Detect which cell encompasses the target text, then output its (x, y) center coordinate. 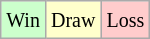
Loss (126, 20)
Draw (72, 20)
Win (24, 20)
